Search for the cell housing the specified text and yield its [x, y] center coordinate. 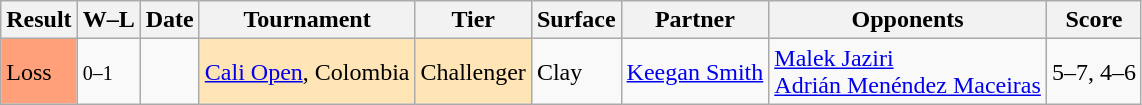
Result [39, 20]
Keegan Smith [695, 72]
Tournament [307, 20]
Score [1094, 20]
Cali Open, Colombia [307, 72]
Challenger [473, 72]
Tier [473, 20]
Partner [695, 20]
Surface [576, 20]
W–L [108, 20]
0–1 [108, 72]
5–7, 4–6 [1094, 72]
Malek Jaziri Adrián Menéndez Maceiras [908, 72]
Loss [39, 72]
Date [170, 20]
Clay [576, 72]
Opponents [908, 20]
